Identify which cell holds the provided text, then report its (X, Y) central coordinate. 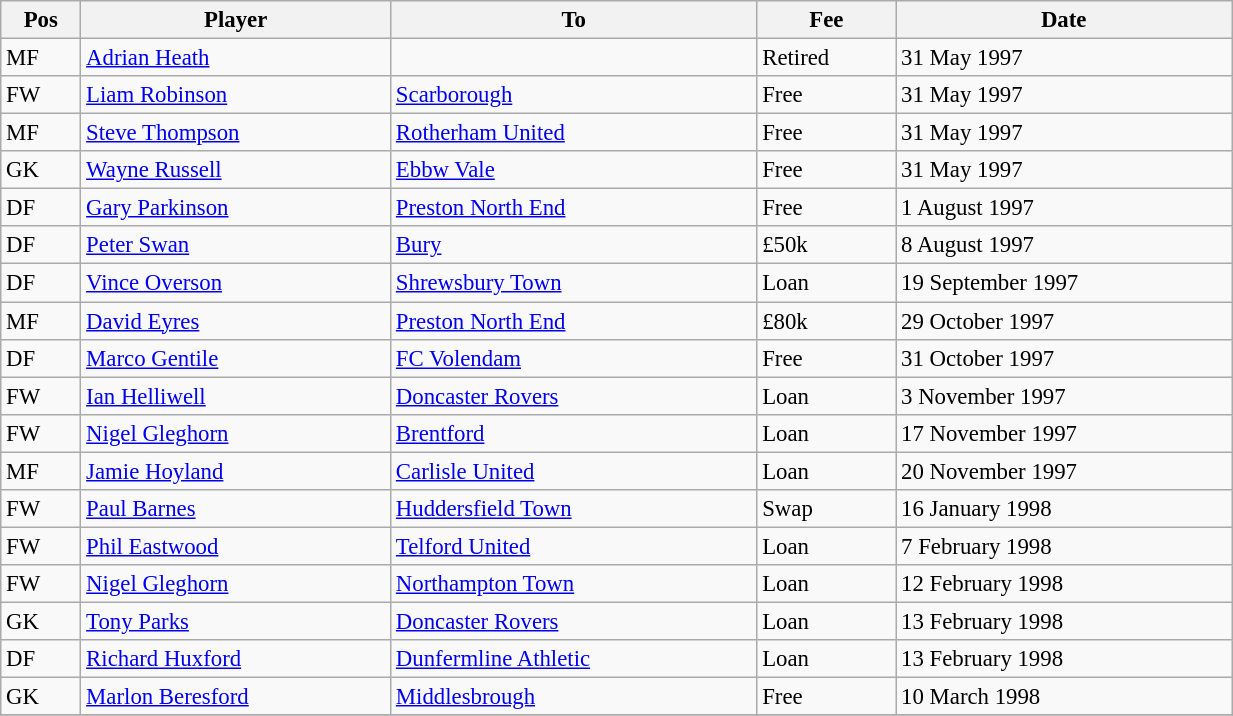
Phil Eastwood (236, 546)
Retired (826, 58)
Fee (826, 20)
Ian Helliwell (236, 396)
Marco Gentile (236, 358)
20 November 1997 (1064, 471)
Liam Robinson (236, 95)
8 August 1997 (1064, 245)
Gary Parkinson (236, 208)
Date (1064, 20)
Rotherham United (574, 133)
Carlisle United (574, 471)
31 October 1997 (1064, 358)
Wayne Russell (236, 170)
Telford United (574, 546)
Scarborough (574, 95)
Northampton Town (574, 584)
Vince Overson (236, 283)
17 November 1997 (1064, 433)
Ebbw Vale (574, 170)
Richard Huxford (236, 659)
Dunfermline Athletic (574, 659)
29 October 1997 (1064, 321)
£80k (826, 321)
7 February 1998 (1064, 546)
Bury (574, 245)
£50k (826, 245)
Huddersfield Town (574, 509)
David Eyres (236, 321)
Swap (826, 509)
Brentford (574, 433)
Marlon Beresford (236, 697)
Shrewsbury Town (574, 283)
Paul Barnes (236, 509)
Player (236, 20)
12 February 1998 (1064, 584)
Tony Parks (236, 621)
10 March 1998 (1064, 697)
19 September 1997 (1064, 283)
To (574, 20)
Adrian Heath (236, 58)
Steve Thompson (236, 133)
Jamie Hoyland (236, 471)
16 January 1998 (1064, 509)
Peter Swan (236, 245)
1 August 1997 (1064, 208)
Middlesbrough (574, 697)
FC Volendam (574, 358)
Pos (41, 20)
3 November 1997 (1064, 396)
